Pinpoint the cell where the given text exists, returning its (x, y) midpoint coordinate. 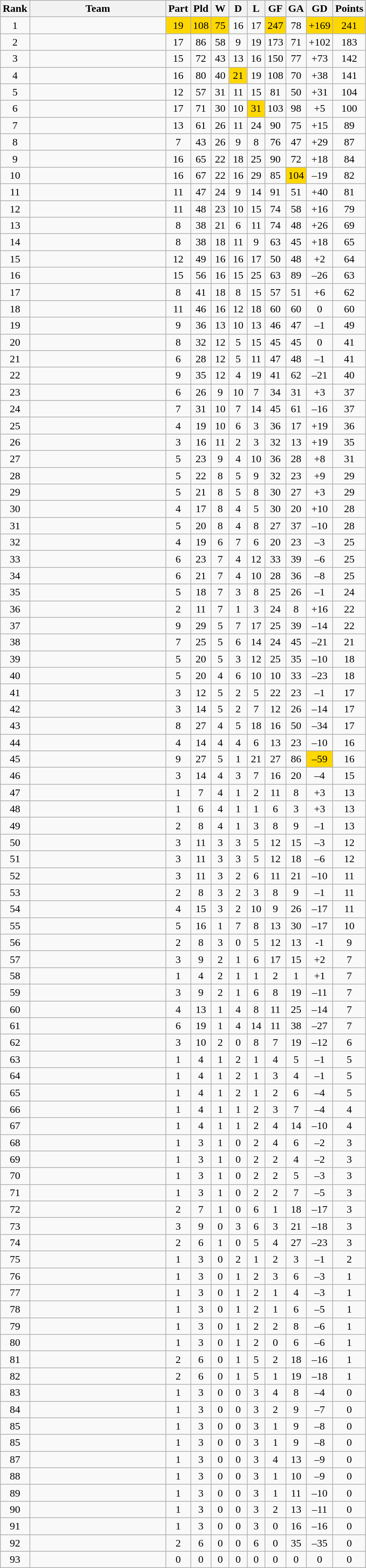
73 (15, 1226)
-1 (320, 942)
–35 (320, 1543)
53 (15, 892)
88 (15, 1476)
103 (276, 109)
–59 (320, 759)
98 (296, 109)
93 (15, 1560)
+169 (320, 25)
+6 (320, 292)
+31 (320, 92)
+10 (320, 509)
241 (349, 25)
L (256, 9)
141 (349, 75)
+15 (320, 125)
Rank (15, 9)
150 (276, 59)
92 (15, 1543)
–7 (320, 1409)
Part (178, 9)
+5 (320, 109)
+40 (320, 192)
+38 (320, 75)
–12 (320, 1043)
GF (276, 9)
GA (296, 9)
+1 (320, 976)
Team (98, 9)
100 (349, 109)
GD (320, 9)
44 (15, 743)
59 (15, 992)
D (238, 9)
42 (15, 709)
66 (15, 1109)
Pld (201, 9)
83 (15, 1393)
+26 (320, 226)
142 (349, 59)
54 (15, 909)
+102 (320, 42)
W (220, 9)
–34 (320, 726)
–27 (320, 1026)
52 (15, 876)
Points (349, 9)
173 (276, 42)
247 (276, 25)
+9 (320, 475)
+8 (320, 459)
+73 (320, 59)
–19 (320, 175)
+29 (320, 142)
55 (15, 926)
–26 (320, 276)
68 (15, 1143)
183 (349, 42)
